Capture the cell that displays the provided text and extract its [X, Y] central coordinate. 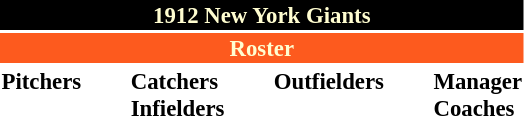
Roster [262, 48]
1912 New York Giants [262, 15]
